Capture the cell that displays the provided text and extract its (X, Y) central coordinate. 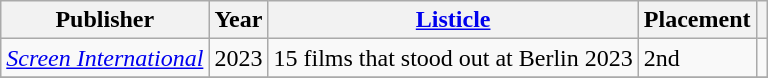
Listicle (453, 20)
2nd (697, 58)
2023 (238, 58)
15 films that stood out at Berlin 2023 (453, 58)
Screen International (105, 58)
Publisher (105, 20)
Year (238, 20)
Placement (697, 20)
